Find where the given text appears and provide that cell's center as (x, y) coordinate. 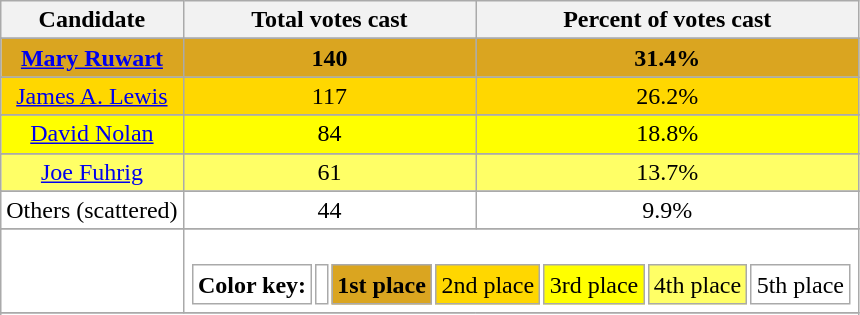
Total votes cast (330, 20)
Percent of votes cast (668, 20)
13.7% (668, 172)
1st place (382, 285)
31.4% (668, 58)
Others (scattered) (92, 210)
David Nolan (92, 134)
Mary Ruwart (92, 58)
9.9% (668, 210)
Color key: 1st place 2nd place 3rd place 4th place 5th place (521, 271)
117 (330, 96)
26.2% (668, 96)
44 (330, 210)
Color key: (252, 285)
5th place (800, 285)
2nd place (488, 285)
Candidate (92, 20)
61 (330, 172)
James A. Lewis (92, 96)
Joe Fuhrig (92, 172)
140 (330, 58)
18.8% (668, 134)
84 (330, 134)
4th place (698, 285)
3rd place (594, 285)
